Provide the (x, y) coordinate of the cell's center where the given text is located.  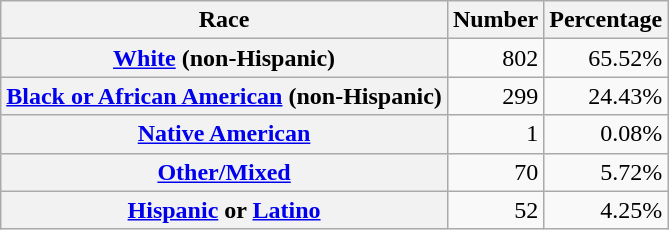
White (non-Hispanic) (224, 58)
Black or African American (non-Hispanic) (224, 96)
Number (495, 20)
299 (495, 96)
Percentage (606, 20)
Other/Mixed (224, 172)
65.52% (606, 58)
24.43% (606, 96)
Hispanic or Latino (224, 210)
70 (495, 172)
0.08% (606, 134)
802 (495, 58)
1 (495, 134)
5.72% (606, 172)
4.25% (606, 210)
52 (495, 210)
Native American (224, 134)
Race (224, 20)
